Scan for the cell matching the given text and deliver its (x, y) coordinate at center. 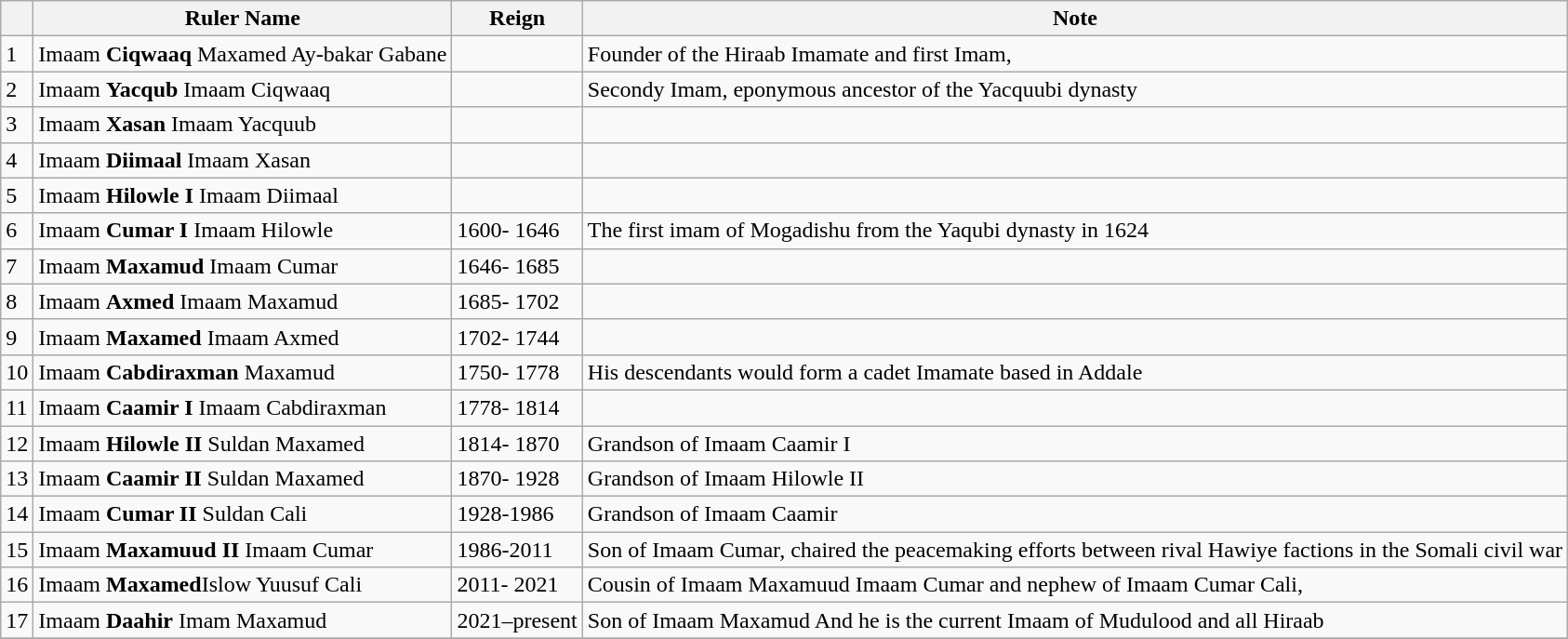
1646- 1685 (517, 266)
2 (17, 89)
16 (17, 585)
7 (17, 266)
Imaam Maxamud Imaam Cumar (243, 266)
1 (17, 54)
Imaam Axmed Imaam Maxamud (243, 301)
1702- 1744 (517, 337)
12 (17, 444)
Son of Imaam Maxamud And he is the current Imaam of Mudulood and all Hiraab (1075, 620)
1928-1986 (517, 514)
Grandson of Imaam Caamir I (1075, 444)
Founder of the Hiraab Imamate and first Imam, (1075, 54)
Imaam Hilowle I Imaam Diimaal (243, 195)
Imaam Xasan Imaam Yacquub (243, 125)
Imaam Diimaal Imaam Xasan (243, 160)
Imaam Maxamuud II Imaam Cumar (243, 550)
Imaam Cumar I Imaam Hilowle (243, 231)
Secondy Imam, eponymous ancestor of the Yacquubi dynasty (1075, 89)
2021–present (517, 620)
Reign (517, 19)
Imaam Cumar II Suldan Cali (243, 514)
1870- 1928 (517, 479)
1750- 1778 (517, 372)
Note (1075, 19)
Imaam MaxamedIslow Yuusuf Cali (243, 585)
11 (17, 407)
Imaam Hilowle II Suldan Maxamed (243, 444)
17 (17, 620)
1814- 1870 (517, 444)
Imaam Caamir II Suldan Maxamed (243, 479)
Cousin of Imaam Maxamuud Imaam Cumar and nephew of Imaam Cumar Cali, (1075, 585)
Son of Imaam Cumar, chaired the peacemaking efforts between rival Hawiye factions in the Somali civil war (1075, 550)
Imaam Cabdiraxman Maxamud (243, 372)
9 (17, 337)
The first imam of Mogadishu from the Yaqubi dynasty in 1624 (1075, 231)
15 (17, 550)
His descendants would form a cadet Imamate based in Addale (1075, 372)
Imaam Daahir Imam Maxamud (243, 620)
1778- 1814 (517, 407)
1685- 1702 (517, 301)
6 (17, 231)
4 (17, 160)
5 (17, 195)
3 (17, 125)
8 (17, 301)
Imaam Yacqub Imaam Ciqwaaq (243, 89)
Grandson of Imaam Caamir (1075, 514)
Imaam Maxamed Imaam Axmed (243, 337)
Ruler Name (243, 19)
1600- 1646 (517, 231)
2011- 2021 (517, 585)
Grandson of Imaam Hilowle II (1075, 479)
10 (17, 372)
Imaam Caamir I Imaam Cabdiraxman (243, 407)
1986-2011 (517, 550)
14 (17, 514)
Imaam Ciqwaaq Maxamed Ay-bakar Gabane (243, 54)
13 (17, 479)
